For the text-containing cell, return its midpoint in [x, y] coordinate format. 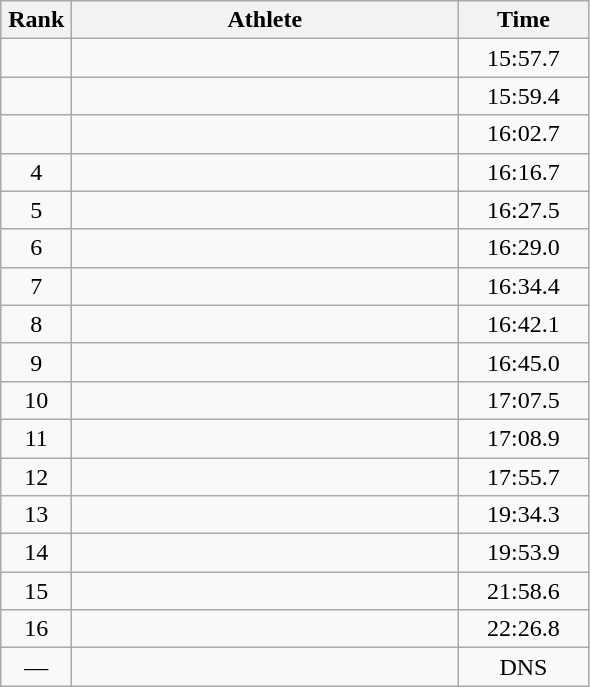
15 [36, 591]
DNS [524, 667]
21:58.6 [524, 591]
Rank [36, 20]
16 [36, 629]
16:16.7 [524, 172]
— [36, 667]
15:57.7 [524, 58]
16:42.1 [524, 324]
5 [36, 210]
14 [36, 553]
6 [36, 248]
10 [36, 400]
16:29.0 [524, 248]
17:55.7 [524, 477]
16:02.7 [524, 134]
11 [36, 438]
16:27.5 [524, 210]
16:45.0 [524, 362]
12 [36, 477]
7 [36, 286]
15:59.4 [524, 96]
19:53.9 [524, 553]
4 [36, 172]
22:26.8 [524, 629]
17:07.5 [524, 400]
Athlete [265, 20]
13 [36, 515]
9 [36, 362]
19:34.3 [524, 515]
17:08.9 [524, 438]
Time [524, 20]
16:34.4 [524, 286]
8 [36, 324]
